Pinpoint the cell where the given text exists, returning its [X, Y] midpoint coordinate. 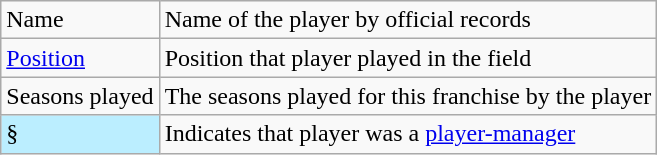
Position [80, 58]
Seasons played [80, 96]
§ [80, 134]
Name of the player by official records [408, 20]
Position that player played in the field [408, 58]
Indicates that player was a player-manager [408, 134]
Name [80, 20]
The seasons played for this franchise by the player [408, 96]
